Provide the (x, y) coordinate of the cell's center where the given text is located.  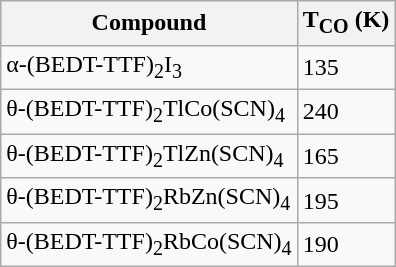
240 (346, 111)
TCO (K) (346, 23)
190 (346, 244)
θ-(BEDT-TTF)2RbZn(SCN)4 (149, 200)
195 (346, 200)
α-(BEDT-TTF)2I3 (149, 67)
θ-(BEDT-TTF)2TlZn(SCN)4 (149, 156)
135 (346, 67)
165 (346, 156)
Compound (149, 23)
θ-(BEDT-TTF)2TlCo(SCN)4 (149, 111)
θ-(BEDT-TTF)2RbCo(SCN)4 (149, 244)
